For the text-containing cell, return its midpoint in [x, y] coordinate format. 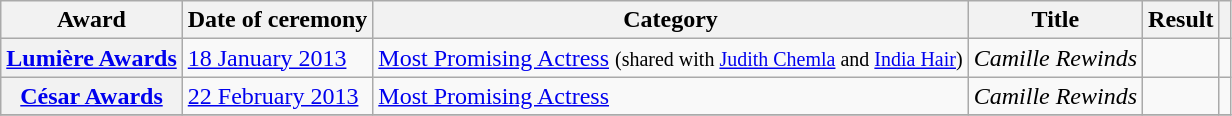
Date of ceremony [278, 20]
Most Promising Actress (shared with Judith Chemla and India Hair) [670, 58]
Most Promising Actress [670, 96]
Category [670, 20]
César Awards [92, 96]
22 February 2013 [278, 96]
Lumière Awards [92, 58]
Title [1055, 20]
Award [92, 20]
Result [1181, 20]
18 January 2013 [278, 58]
